Provide the [X, Y] coordinate of the cell's center where the given text is located.  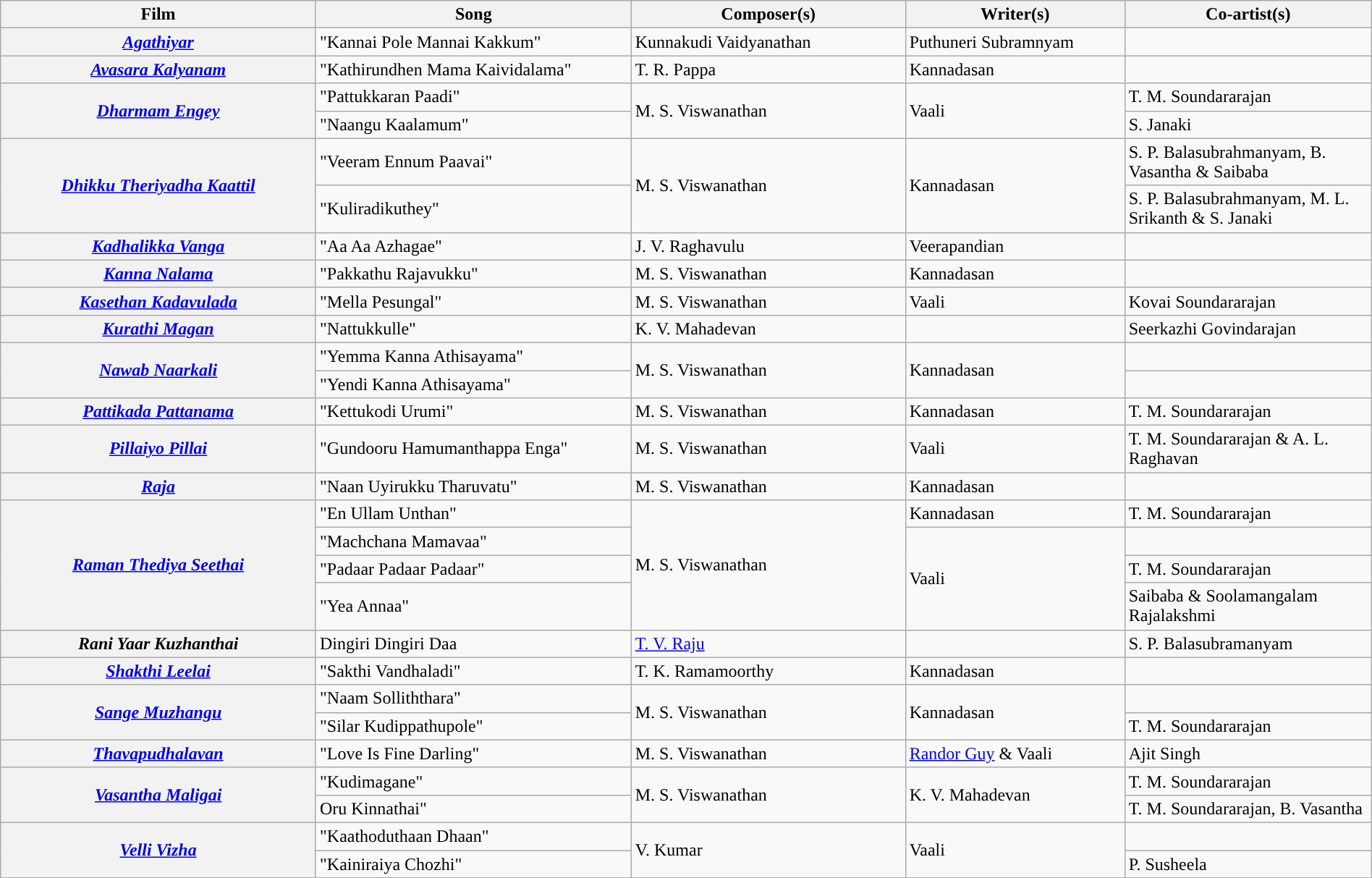
Pillaiyo Pillai [158, 449]
Pattikada Pattanama [158, 412]
"En Ullam Unthan" [473, 514]
Rani Yaar Kuzhanthai [158, 643]
"Yemma Kanna Athisayama" [473, 356]
Oru Kinnathai" [473, 809]
Composer(s) [768, 14]
Film [158, 14]
"Kaathoduthaan Dhaan" [473, 836]
"Kainiraiya Chozhi" [473, 864]
Seerkazhi Govindarajan [1248, 329]
Veerapandian [1015, 246]
Writer(s) [1015, 14]
Dingiri Dingiri Daa [473, 643]
S. P. Balasubramanyam [1248, 643]
"Padaar Padaar Padaar" [473, 569]
T. V. Raju [768, 643]
Raman Thediya Seethai [158, 565]
"Kannai Pole Mannai Kakkum" [473, 42]
Sange Muzhangu [158, 712]
S. P. Balasubrahmanyam, M. L. Srikanth & S. Janaki [1248, 208]
Saibaba & Soolamangalam Rajalakshmi [1248, 607]
"Sakthi Vandhaladi" [473, 671]
Puthuneri Subramnyam [1015, 42]
"Veeram Ennum Paavai" [473, 162]
Velli Vizha [158, 850]
T. R. Pappa [768, 69]
S. P. Balasubrahmanyam, B. Vasantha & Saibaba [1248, 162]
Song [473, 14]
Raja [158, 486]
T. M. Soundararajan & A. L. Raghavan [1248, 449]
Dharmam Engey [158, 111]
Ajit Singh [1248, 754]
Kadhalikka Vanga [158, 246]
"Kettukodi Urumi" [473, 412]
Randor Guy & Vaali [1015, 754]
"Machchana Mamavaa" [473, 541]
"Naam Solliththara" [473, 698]
"Mella Pesungal" [473, 301]
"Naan Uyirukku Tharuvatu" [473, 486]
"Silar Kudippathupole" [473, 726]
Kurathi Magan [158, 329]
"Kathirundhen Mama Kaividalama" [473, 69]
"Kudimagane" [473, 781]
"Nattukkulle" [473, 329]
Kunnakudi Vaidyanathan [768, 42]
Thavapudhalavan [158, 754]
"Kuliradikuthey" [473, 208]
S. Janaki [1248, 124]
Kanna Nalama [158, 274]
"Gundooru Hamumanthappa Enga" [473, 449]
"Aa Aa Azhagae" [473, 246]
Vasantha Maligai [158, 795]
P. Susheela [1248, 864]
T. K. Ramamoorthy [768, 671]
"Pakkathu Rajavukku" [473, 274]
Dhikku Theriyadha Kaattil [158, 185]
V. Kumar [768, 850]
Co-artist(s) [1248, 14]
T. M. Soundararajan, B. Vasantha [1248, 809]
Avasara Kalyanam [158, 69]
J. V. Raghavulu [768, 246]
"Pattukkaran Paadi" [473, 97]
Agathiyar [158, 42]
Shakthi Leelai [158, 671]
Nawab Naarkali [158, 370]
"Yendi Kanna Athisayama" [473, 384]
Kovai Soundararajan [1248, 301]
"Love Is Fine Darling" [473, 754]
"Naangu Kaalamum" [473, 124]
Kasethan Kadavulada [158, 301]
"Yea Annaa" [473, 607]
